Output the (X, Y) coordinate of the center of the cell containing the given text.  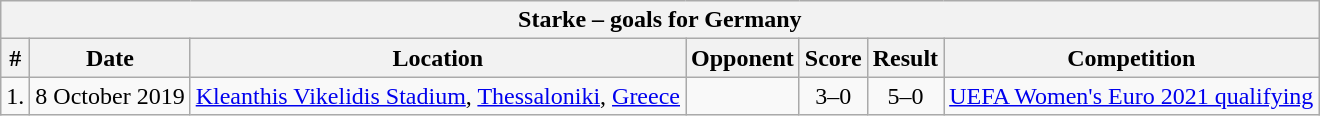
Score (833, 58)
UEFA Women's Euro 2021 qualifying (1132, 96)
Kleanthis Vikelidis Stadium, Thessaloniki, Greece (438, 96)
Opponent (743, 58)
Starke – goals for Germany (660, 20)
3–0 (833, 96)
Location (438, 58)
5–0 (905, 96)
Competition (1132, 58)
# (16, 58)
Date (110, 58)
8 October 2019 (110, 96)
Result (905, 58)
1. (16, 96)
